Pinpoint the cell where the given text exists, returning its [x, y] midpoint coordinate. 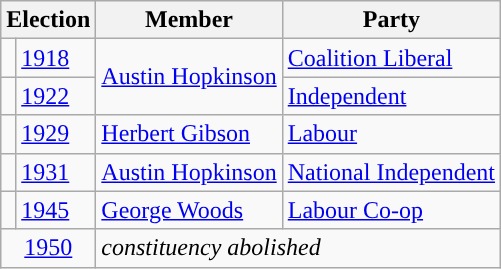
Labour [391, 134]
1922 [56, 96]
Labour Co-op [391, 210]
National Independent [391, 172]
Member [189, 20]
Herbert Gibson [189, 134]
Party [391, 20]
1929 [56, 134]
Election [48, 20]
1945 [56, 210]
George Woods [189, 210]
Coalition Liberal [391, 58]
1931 [56, 172]
1918 [56, 58]
constituency abolished [298, 248]
Independent [391, 96]
1950 [48, 248]
